Return [X, Y] of the center of cell containing provided text 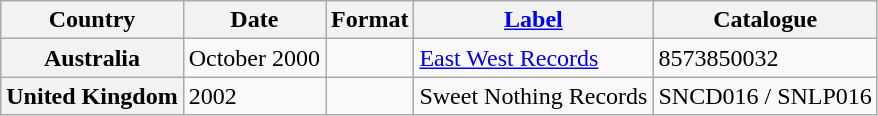
Australia [92, 58]
October 2000 [254, 58]
8573850032 [765, 58]
Format [370, 20]
Country [92, 20]
Sweet Nothing Records [534, 96]
Label [534, 20]
Catalogue [765, 20]
Date [254, 20]
United Kingdom [92, 96]
SNCD016 / SNLP016 [765, 96]
2002 [254, 96]
East West Records [534, 58]
